From the cell containing the given text, extract its center point as [x, y] coordinate. 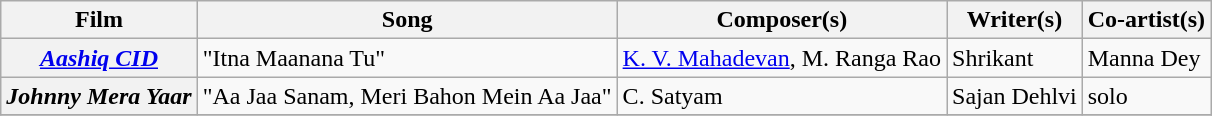
Film [99, 20]
Song [407, 20]
C. Satyam [782, 96]
Sajan Dehlvi [1015, 96]
Aashiq CID [99, 58]
"Aa Jaa Sanam, Meri Bahon Mein Aa Jaa" [407, 96]
Composer(s) [782, 20]
Manna Dey [1146, 58]
Co-artist(s) [1146, 20]
"Itna Maanana Tu" [407, 58]
Writer(s) [1015, 20]
K. V. Mahadevan, M. Ranga Rao [782, 58]
solo [1146, 96]
Shrikant [1015, 58]
Johnny Mera Yaar [99, 96]
